Detect which cell encompasses the target text, then output its (X, Y) center coordinate. 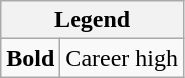
Legend (92, 20)
Bold (30, 58)
Career high (122, 58)
